For the text-containing cell, return its midpoint in [x, y] coordinate format. 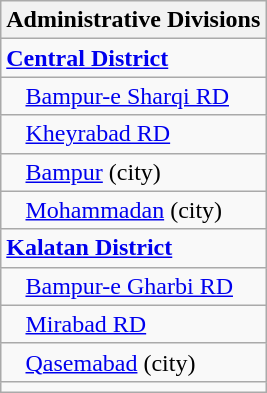
Mohammadan (city) [134, 210]
Kalatan District [134, 248]
Administrative Divisions [134, 20]
Kheyrabad RD [134, 134]
Mirabad RD [134, 324]
Central District [134, 58]
Bampur-e Gharbi RD [134, 286]
Bampur-e Sharqi RD [134, 96]
Qasemabad (city) [134, 362]
Bampur (city) [134, 172]
